Extract the (X, Y) coordinate from the center of the cell holding the provided text.  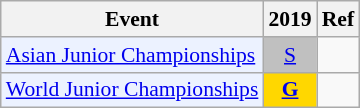
Ref (338, 19)
Asian Junior Championships (132, 55)
G (290, 90)
S (290, 55)
Event (132, 19)
2019 (290, 19)
World Junior Championships (132, 90)
